Locate the cell with the specified text and output its [X, Y] center coordinate. 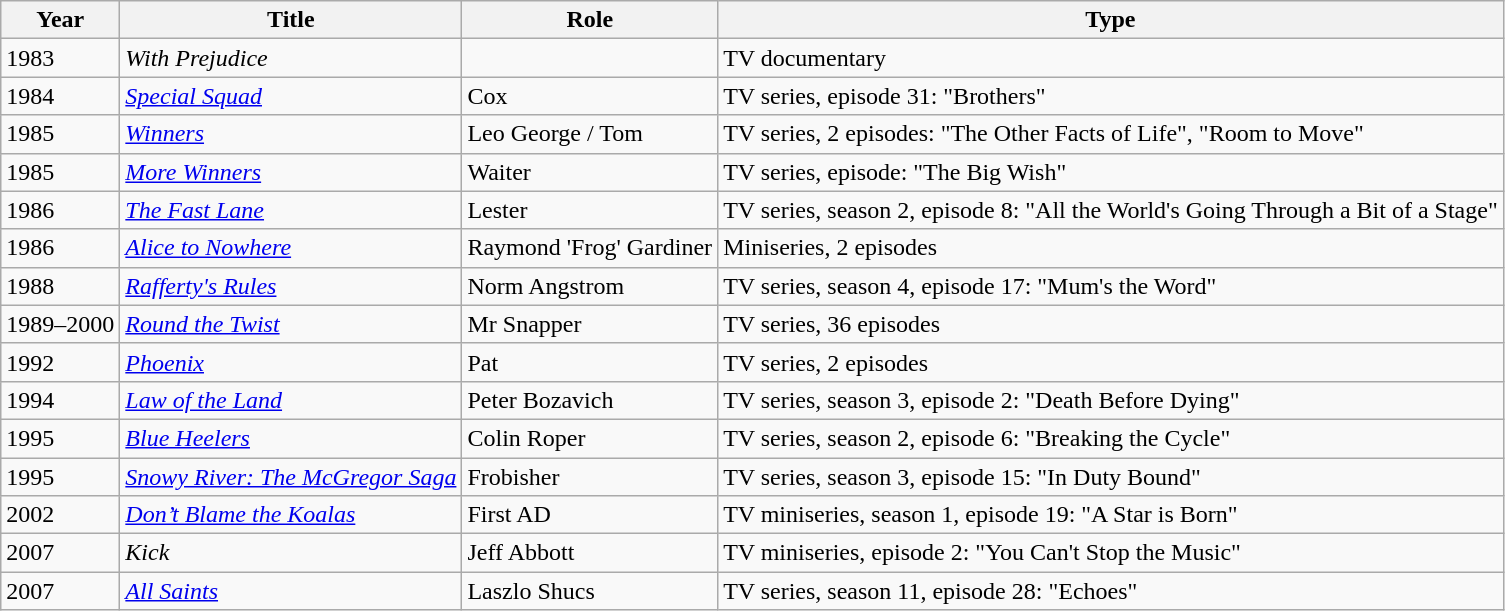
TV series, season 11, episode 28: "Echoes" [1111, 591]
TV series, season 4, episode 17: "Mum's the Word" [1111, 286]
TV series, season 3, episode 15: "In Duty Bound" [1111, 477]
Frobisher [590, 477]
Norm Angstrom [590, 286]
TV series, episode: "The Big Wish" [1111, 172]
1983 [60, 58]
TV series, season 2, episode 8: "All the World's Going Through a Bit of a Stage" [1111, 210]
Leo George / Tom [590, 134]
Pat [590, 362]
Special Squad [291, 96]
Snowy River: The McGregor Saga [291, 477]
1984 [60, 96]
Waiter [590, 172]
Alice to Nowhere [291, 248]
The Fast Lane [291, 210]
With Prejudice [291, 58]
Title [291, 20]
TV series, season 3, episode 2: "Death Before Dying" [1111, 400]
TV series, season 2, episode 6: "Breaking the Cycle" [1111, 438]
TV series, episode 31: "Brothers" [1111, 96]
Raymond 'Frog' Gardiner [590, 248]
TV miniseries, episode 2: "You Can't Stop the Music" [1111, 553]
TV miniseries, season 1, episode 19: "A Star is Born" [1111, 515]
Blue Heelers [291, 438]
Winners [291, 134]
2002 [60, 515]
Cox [590, 96]
Lester [590, 210]
First AD [590, 515]
1988 [60, 286]
1994 [60, 400]
Year [60, 20]
Jeff Abbott [590, 553]
Role [590, 20]
Kick [291, 553]
Mr Snapper [590, 324]
Phoenix [291, 362]
TV series, 36 episodes [1111, 324]
TV series, 2 episodes [1111, 362]
Don’t Blame the Koalas [291, 515]
Peter Bozavich [590, 400]
All Saints [291, 591]
1992 [60, 362]
Miniseries, 2 episodes [1111, 248]
TV series, 2 episodes: "The Other Facts of Life", "Room to Move" [1111, 134]
More Winners [291, 172]
Law of the Land [291, 400]
Laszlo Shucs [590, 591]
TV documentary [1111, 58]
Colin Roper [590, 438]
Type [1111, 20]
Rafferty's Rules [291, 286]
Round the Twist [291, 324]
1989–2000 [60, 324]
